Provide the [x, y] coordinate of the cell's center where the given text is located.  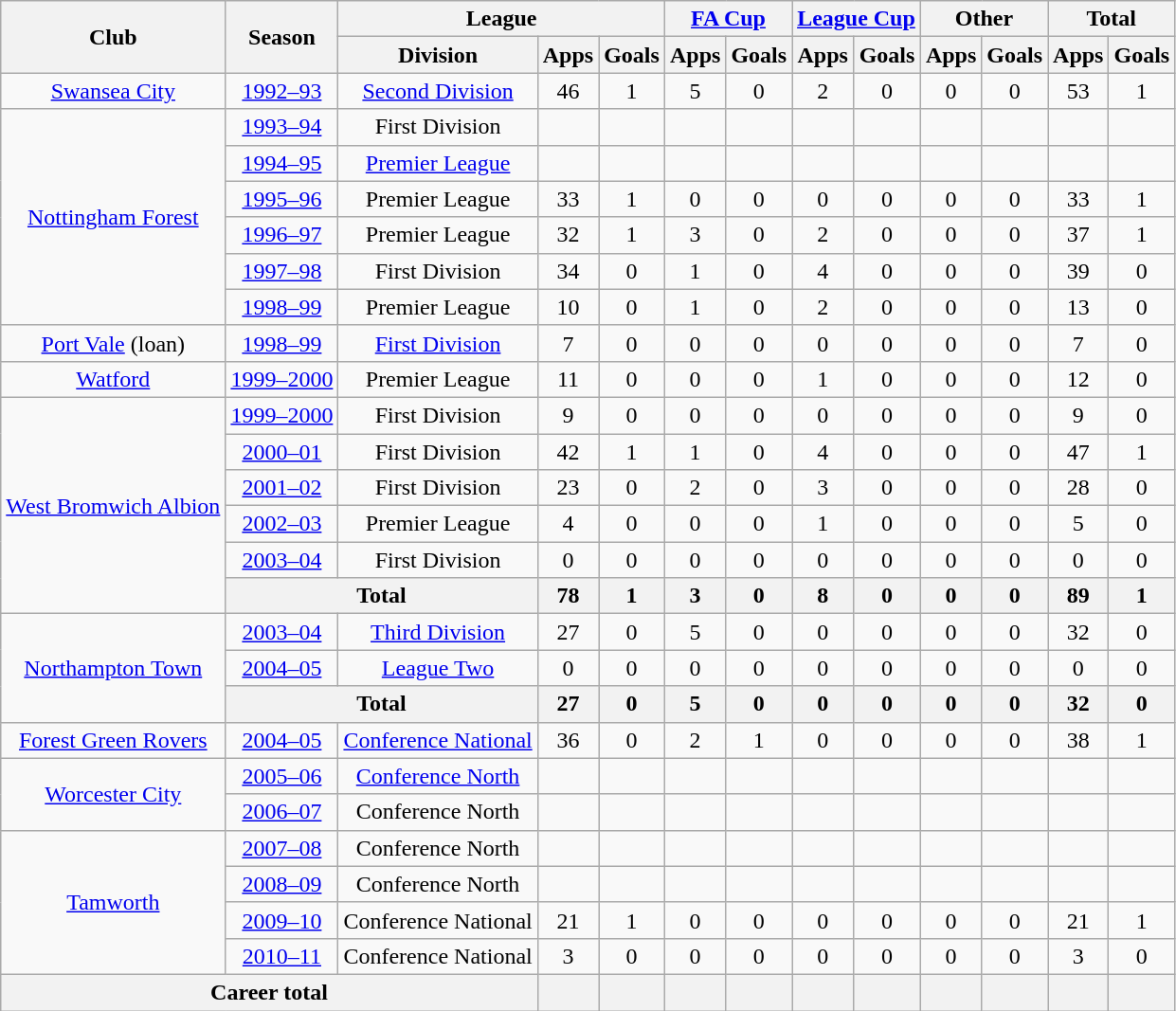
2008–09 [282, 884]
2005–06 [282, 776]
1993–94 [282, 127]
1992–93 [282, 91]
Port Vale (loan) [114, 343]
1994–95 [282, 163]
1996–97 [282, 235]
38 [1078, 740]
Other [984, 19]
Northampton Town [114, 668]
2007–08 [282, 848]
2006–07 [282, 812]
League Cup [857, 19]
28 [1078, 488]
10 [568, 307]
8 [823, 596]
12 [1078, 379]
47 [1078, 452]
Forest Green Rovers [114, 740]
89 [1078, 596]
46 [568, 91]
League Two [438, 668]
36 [568, 740]
2000–01 [282, 452]
Tamworth [114, 902]
Career total [269, 992]
23 [568, 488]
Swansea City [114, 91]
13 [1078, 307]
Watford [114, 379]
Season [282, 37]
1995–96 [282, 199]
Division [438, 55]
78 [568, 596]
Nottingham Forest [114, 217]
1997–98 [282, 271]
11 [568, 379]
53 [1078, 91]
2002–03 [282, 524]
39 [1078, 271]
West Bromwich Albion [114, 505]
FA Cup [728, 19]
37 [1078, 235]
Third Division [438, 632]
2010–11 [282, 956]
2009–10 [282, 920]
42 [568, 452]
Club [114, 37]
League [501, 19]
34 [568, 271]
2001–02 [282, 488]
Second Division [438, 91]
Worcester City [114, 794]
